Return (x, y) of the center of cell containing provided text 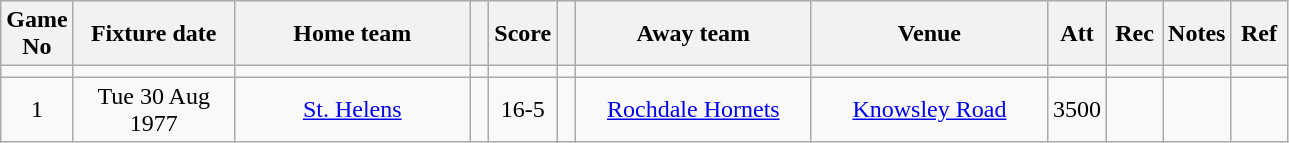
Score (523, 34)
Tue 30 Aug 1977 (154, 110)
Att (1076, 34)
Knowsley Road (929, 110)
Rochdale Hornets (693, 110)
Ref (1259, 34)
1 (37, 110)
Away team (693, 34)
16-5 (523, 110)
Venue (929, 34)
Home team (352, 34)
Rec (1135, 34)
St. Helens (352, 110)
Game No (37, 34)
Fixture date (154, 34)
Notes (1197, 34)
3500 (1076, 110)
